Find where the given text appears and provide that cell's center as [x, y] coordinate. 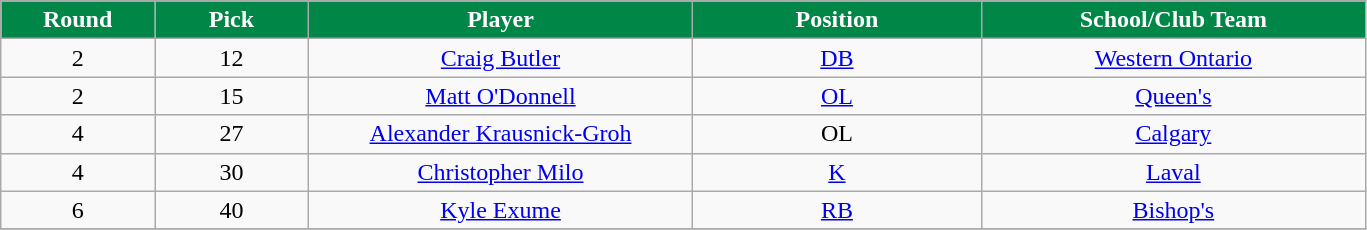
Calgary [1174, 134]
Kyle Exume [500, 210]
DB [837, 58]
Player [500, 20]
Craig Butler [500, 58]
Round [78, 20]
Alexander Krausnick-Groh [500, 134]
Pick [232, 20]
12 [232, 58]
30 [232, 172]
Western Ontario [1174, 58]
15 [232, 96]
Christopher Milo [500, 172]
Bishop's [1174, 210]
Position [837, 20]
Queen's [1174, 96]
6 [78, 210]
40 [232, 210]
Matt O'Donnell [500, 96]
Laval [1174, 172]
27 [232, 134]
RB [837, 210]
K [837, 172]
School/Club Team [1174, 20]
